Detect which cell encompasses the target text, then output its [X, Y] center coordinate. 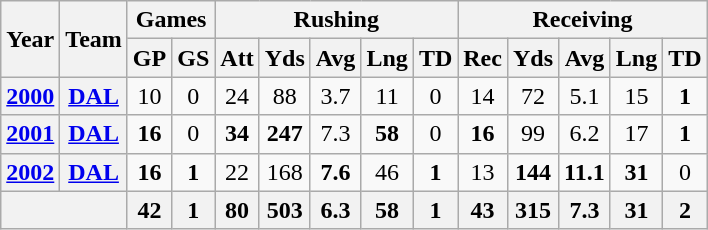
Games [170, 20]
168 [284, 172]
3.7 [336, 96]
88 [284, 96]
15 [636, 96]
Team [94, 39]
315 [532, 210]
Rec [483, 58]
Receiving [582, 20]
43 [483, 210]
46 [387, 172]
2000 [30, 96]
Rushing [336, 20]
42 [149, 210]
5.1 [585, 96]
6.3 [336, 210]
7.6 [336, 172]
GP [149, 58]
24 [237, 96]
Year [30, 39]
14 [483, 96]
GS [194, 58]
72 [532, 96]
22 [237, 172]
6.2 [585, 134]
80 [237, 210]
Att [237, 58]
2002 [30, 172]
17 [636, 134]
503 [284, 210]
10 [149, 96]
11 [387, 96]
2001 [30, 134]
2 [685, 210]
144 [532, 172]
13 [483, 172]
247 [284, 134]
11.1 [585, 172]
34 [237, 134]
99 [532, 134]
